Extract the [X, Y] coordinate from the center of the cell holding the provided text.  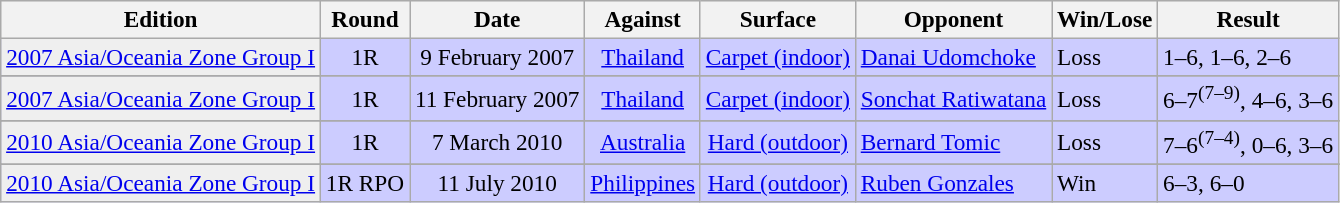
Danai Udomchoke [953, 57]
Australia [643, 142]
Philippines [643, 183]
6–7(7–9), 4–6, 3–6 [1248, 98]
Edition [161, 19]
11 July 2010 [498, 183]
6–3, 6–0 [1248, 183]
11 February 2007 [498, 98]
Win [1105, 183]
Ruben Gonzales [953, 183]
7 March 2010 [498, 142]
Round [364, 19]
Against [643, 19]
7–6(7–4), 0–6, 3–6 [1248, 142]
1R RPO [364, 183]
9 February 2007 [498, 57]
Date [498, 19]
Bernard Tomic [953, 142]
1–6, 1–6, 2–6 [1248, 57]
Win/Lose [1105, 19]
Opponent [953, 19]
Sonchat Ratiwatana [953, 98]
Surface [778, 19]
Result [1248, 19]
